Scan for the cell matching the given text and deliver its [X, Y] coordinate at center. 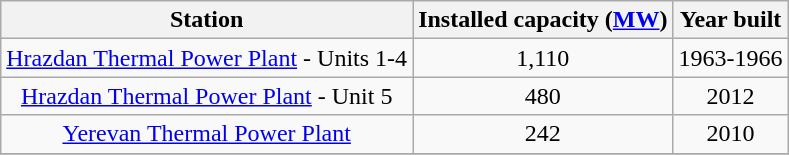
2012 [730, 96]
242 [543, 134]
Hrazdan Thermal Power Plant - Unit 5 [207, 96]
Station [207, 20]
Hrazdan Thermal Power Plant - Units 1-4 [207, 58]
2010 [730, 134]
1,110 [543, 58]
480 [543, 96]
Year built [730, 20]
Installed capacity (MW) [543, 20]
Yerevan Thermal Power Plant [207, 134]
1963-1966 [730, 58]
